Pinpoint the cell where the given text exists, returning its (x, y) midpoint coordinate. 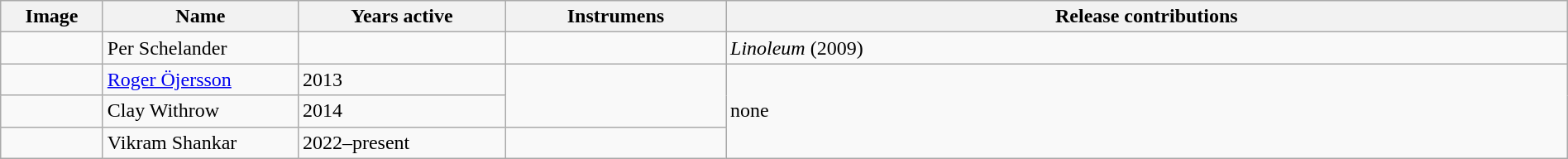
Vikram Shankar (200, 142)
Release contributions (1147, 17)
Linoleum (2009) (1147, 48)
2013 (402, 79)
Years active (402, 17)
Per Schelander (200, 48)
Name (200, 17)
Clay Withrow (200, 111)
Roger Öjersson (200, 79)
2022–present (402, 142)
Instrumens (615, 17)
none (1147, 111)
2014 (402, 111)
Image (52, 17)
